Determine the [X, Y] coordinate at the center of the cell enclosing the given text.  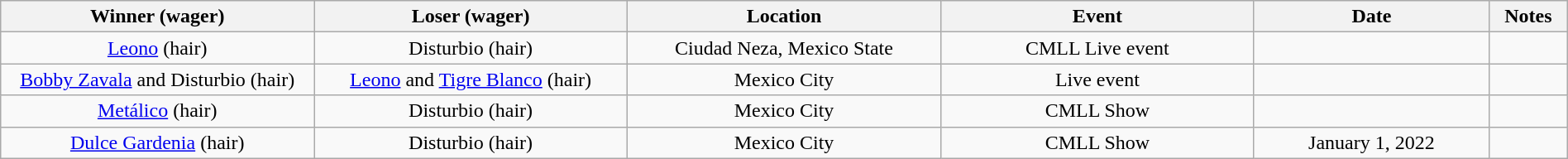
January 1, 2022 [1371, 142]
Ciudad Neza, Mexico State [784, 48]
Leono and Tigre Blanco (hair) [471, 79]
Loser (wager) [471, 17]
Event [1097, 17]
Live event [1097, 79]
Location [784, 17]
Notes [1528, 17]
CMLL Live event [1097, 48]
Bobby Zavala and Disturbio (hair) [157, 79]
Metálico (hair) [157, 111]
Winner (wager) [157, 17]
Date [1371, 17]
Leono (hair) [157, 48]
Dulce Gardenia (hair) [157, 142]
